Detect which cell encompasses the target text, then output its [X, Y] center coordinate. 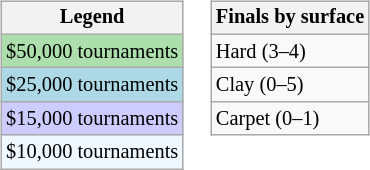
Hard (3–4) [290, 51]
$15,000 tournaments [92, 119]
Carpet (0–1) [290, 119]
$10,000 tournaments [92, 152]
Clay (0–5) [290, 85]
Finals by surface [290, 18]
Legend [92, 18]
$25,000 tournaments [92, 85]
$50,000 tournaments [92, 51]
